Find where the given text appears and provide that cell's center as (x, y) coordinate. 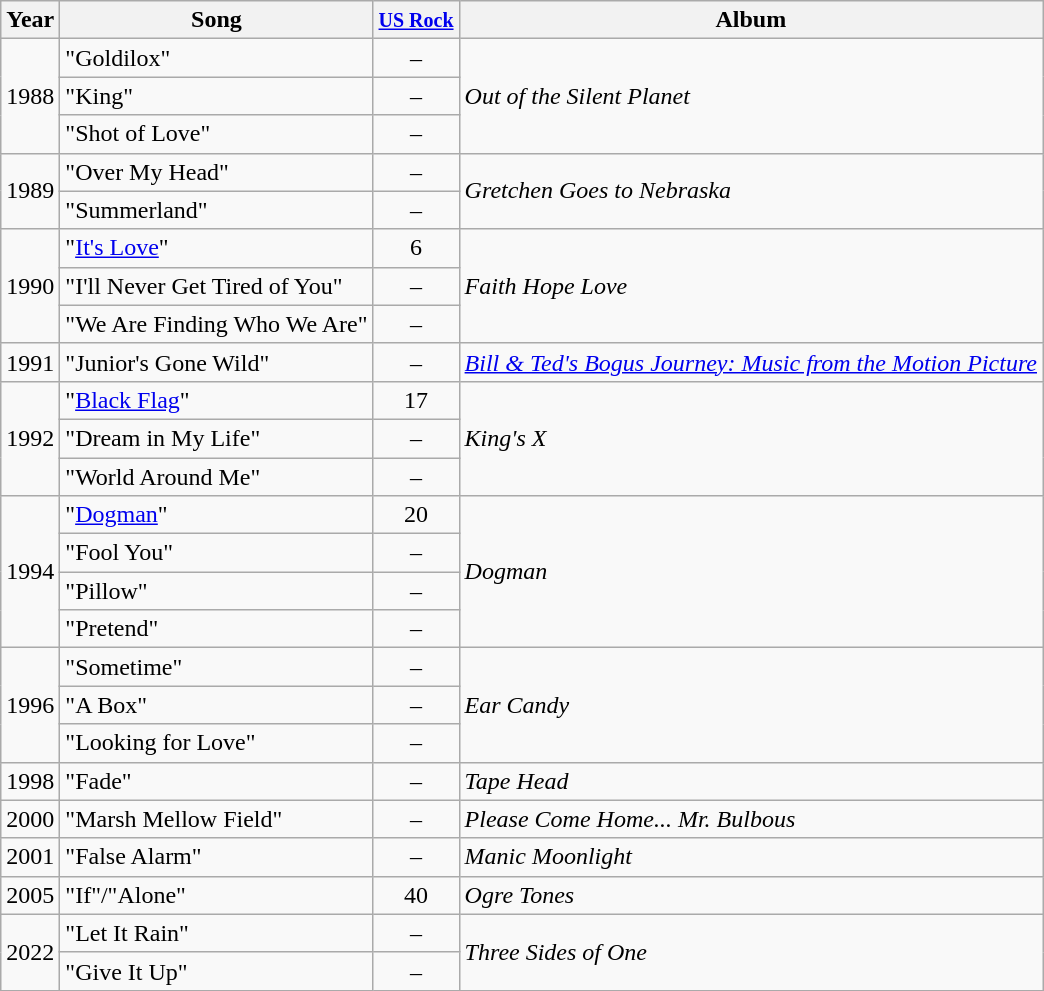
"Sometime" (216, 667)
Faith Hope Love (750, 286)
"I'll Never Get Tired of You" (216, 286)
Dogman (750, 572)
"Dream in My Life" (216, 438)
Ear Candy (750, 705)
"It's Love" (216, 248)
"False Alarm" (216, 857)
40 (416, 895)
1996 (30, 705)
"Marsh Mellow Field" (216, 819)
Three Sides of One (750, 952)
1988 (30, 96)
"Give It Up" (216, 971)
"Black Flag" (216, 400)
"A Box" (216, 705)
1990 (30, 286)
"Goldilox" (216, 58)
"Junior's Gone Wild" (216, 362)
2005 (30, 895)
Year (30, 20)
17 (416, 400)
"Pretend" (216, 629)
1994 (30, 572)
6 (416, 248)
20 (416, 515)
2000 (30, 819)
Bill & Ted's Bogus Journey: Music from the Motion Picture (750, 362)
"We Are Finding Who We Are" (216, 324)
"Let It Rain" (216, 933)
"Shot of Love" (216, 134)
Ogre Tones (750, 895)
"If"/"Alone" (216, 895)
Album (750, 20)
"Fade" (216, 781)
US Rock (416, 20)
"World Around Me" (216, 477)
1992 (30, 438)
"Over My Head" (216, 172)
Please Come Home... Mr. Bulbous (750, 819)
2022 (30, 952)
"Summerland" (216, 210)
Tape Head (750, 781)
"King" (216, 96)
Gretchen Goes to Nebraska (750, 191)
"Dogman" (216, 515)
1998 (30, 781)
King's X (750, 438)
Song (216, 20)
Manic Moonlight (750, 857)
Out of the Silent Planet (750, 96)
"Pillow" (216, 591)
1991 (30, 362)
2001 (30, 857)
"Fool You" (216, 553)
"Looking for Love" (216, 743)
1989 (30, 191)
